Return the (x, y) coordinate for the center point of the cell that contains the specified text.  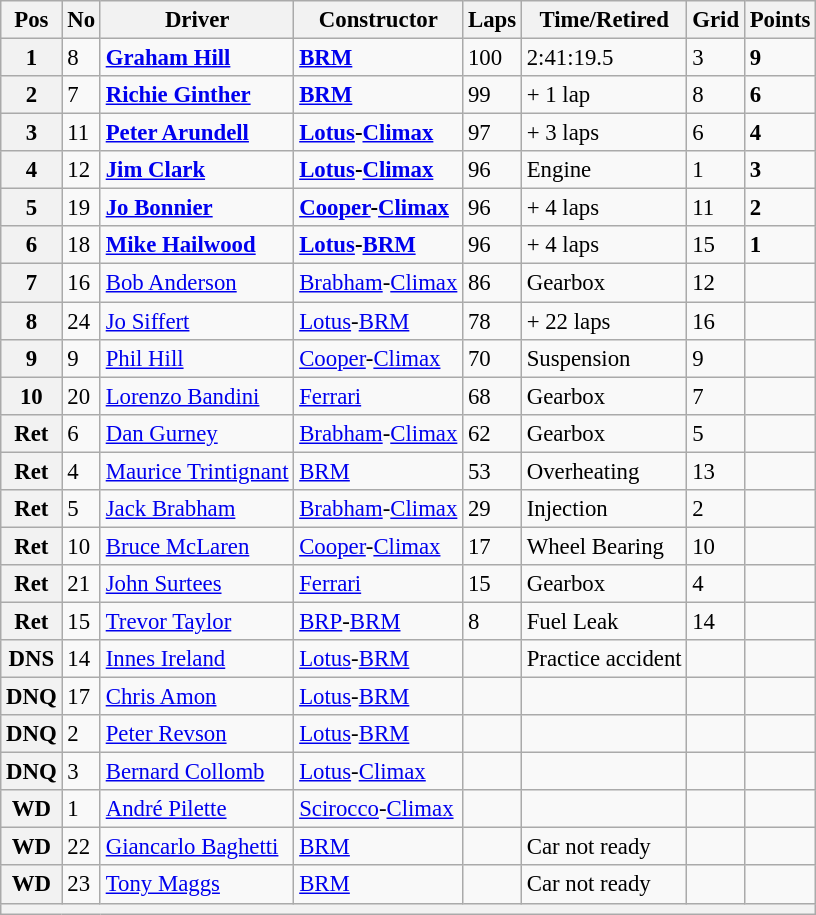
78 (492, 321)
29 (492, 509)
Peter Arundell (196, 133)
68 (492, 396)
Injection (604, 509)
+ 22 laps (604, 321)
97 (492, 133)
Driver (196, 20)
20 (81, 396)
62 (492, 433)
23 (81, 885)
18 (81, 245)
Wheel Bearing (604, 546)
21 (81, 584)
Jim Clark (196, 170)
22 (81, 847)
Bruce McLaren (196, 546)
Lorenzo Bandini (196, 396)
Constructor (378, 20)
86 (492, 283)
Fuel Leak (604, 621)
Practice accident (604, 659)
Tony Maggs (196, 885)
Dan Gurney (196, 433)
John Surtees (196, 584)
Mike Hailwood (196, 245)
Richie Ginther (196, 95)
Maurice Trintignant (196, 471)
Peter Revson (196, 734)
DNS (32, 659)
99 (492, 95)
100 (492, 58)
Jo Bonnier (196, 208)
19 (81, 208)
Chris Amon (196, 697)
13 (716, 471)
Giancarlo Baghetti (196, 847)
André Pilette (196, 809)
Jo Siffert (196, 321)
No (81, 20)
Grid (716, 20)
Laps (492, 20)
Graham Hill (196, 58)
Bob Anderson (196, 283)
+ 3 laps (604, 133)
24 (81, 321)
Scirocco-Climax (378, 809)
BRP-BRM (378, 621)
Pos (32, 20)
Points (780, 20)
Innes Ireland (196, 659)
Time/Retired (604, 20)
Bernard Collomb (196, 772)
Jack Brabham (196, 509)
Trevor Taylor (196, 621)
2:41:19.5 (604, 58)
Suspension (604, 358)
Overheating (604, 471)
70 (492, 358)
53 (492, 471)
+ 1 lap (604, 95)
Engine (604, 170)
Phil Hill (196, 358)
